Return the (x, y) coordinate for the center point of the cell that contains the specified text.  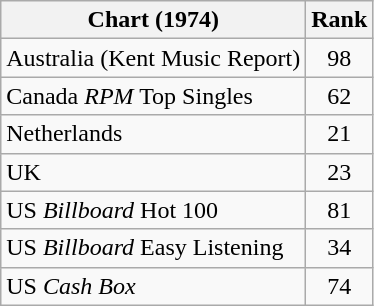
34 (340, 248)
98 (340, 58)
81 (340, 210)
21 (340, 134)
Rank (340, 20)
Canada RPM Top Singles (154, 96)
US Cash Box (154, 286)
62 (340, 96)
23 (340, 172)
US Billboard Easy Listening (154, 248)
UK (154, 172)
74 (340, 286)
Australia (Kent Music Report) (154, 58)
Netherlands (154, 134)
Chart (1974) (154, 20)
US Billboard Hot 100 (154, 210)
